Provide the [X, Y] coordinate of the cell's center where the given text is located.  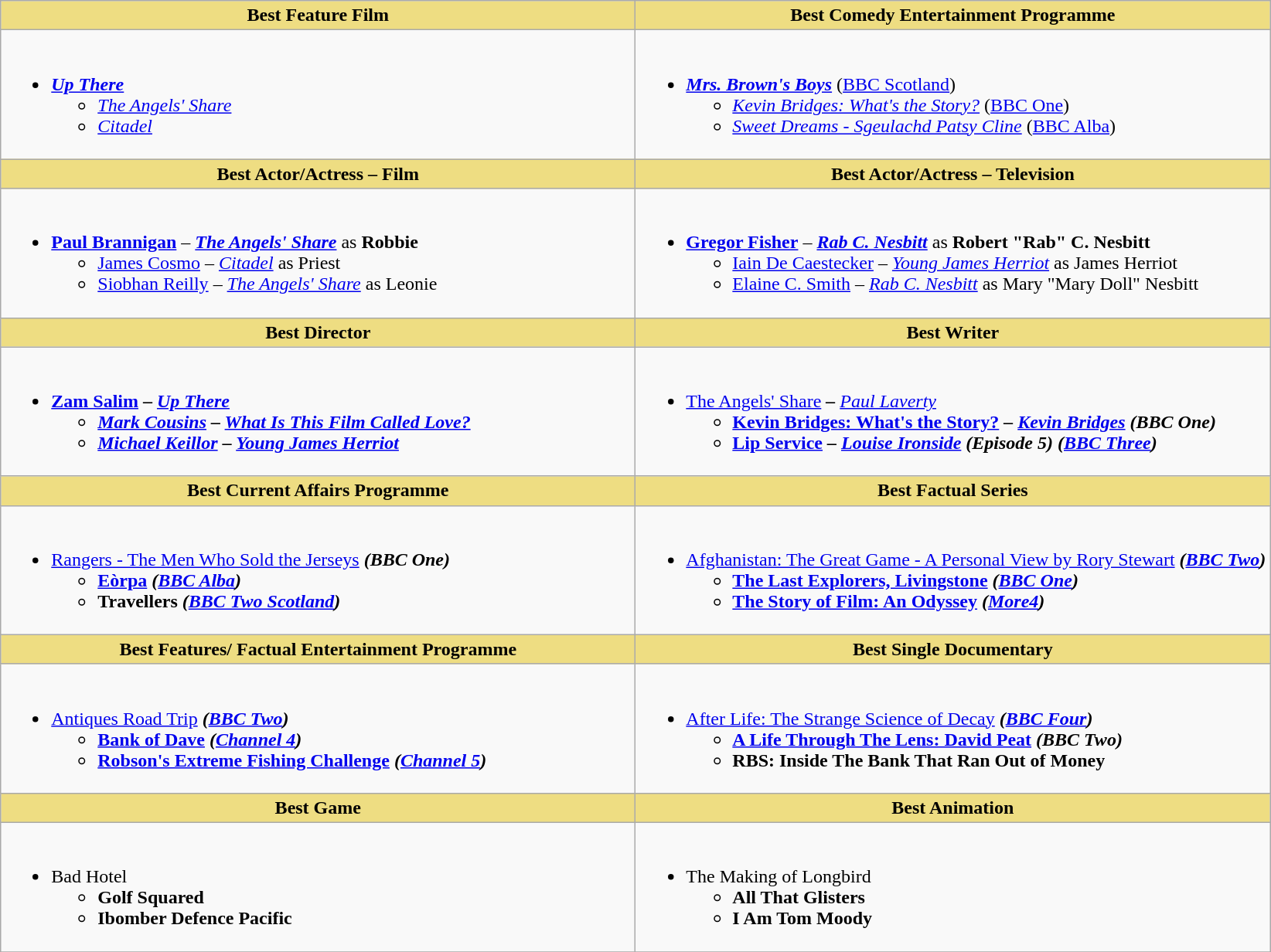
The Angels' Share – Paul LavertyKevin Bridges: What's the Story? – Kevin Bridges (BBC One)Lip Service – Louise Ironside (Episode 5) (BBC Three) [952, 411]
Rangers - The Men Who Sold the Jerseys (BBC One)Eòrpa (BBC Alba)Travellers (BBC Two Scotland) [319, 570]
After Life: The Strange Science of Decay (BBC Four)A Life Through The Lens: David Peat (BBC Two)RBS: Inside The Bank That Ran Out of Money [952, 728]
Afghanistan: The Great Game - A Personal View by Rory Stewart (BBC Two)The Last Explorers, Livingstone (BBC One)The Story of Film: An Odyssey (More4) [952, 570]
Best Factual Series [952, 491]
Paul Brannigan – The Angels' Share as RobbieJames Cosmo – Citadel as PriestSiobhan Reilly – The Angels' Share as Leonie [319, 253]
Best Writer [952, 332]
Best Director [319, 332]
Mrs. Brown's Boys (BBC Scotland)Kevin Bridges: What's the Story? (BBC One)Sweet Dreams - Sgeulachd Patsy Cline (BBC Alba) [952, 94]
The Making of LongbirdAll That GlistersI Am Tom Moody [952, 887]
Best Feature Film [319, 15]
Best Actor/Actress – Film [319, 174]
Zam Salim – Up ThereMark Cousins – What Is This Film Called Love?Michael Keillor – Young James Herriot [319, 411]
Best Comedy Entertainment Programme [952, 15]
Up ThereThe Angels' ShareCitadel [319, 94]
Best Animation [952, 807]
Best Features/ Factual Entertainment Programme [319, 649]
Best Actor/Actress – Television [952, 174]
Best Current Affairs Programme [319, 491]
Antiques Road Trip (BBC Two)Bank of Dave (Channel 4)Robson's Extreme Fishing Challenge (Channel 5) [319, 728]
Best Game [319, 807]
Best Single Documentary [952, 649]
Bad HotelGolf SquaredIbomber Defence Pacific [319, 887]
